Scan for the cell matching the given text and deliver its (X, Y) coordinate at center. 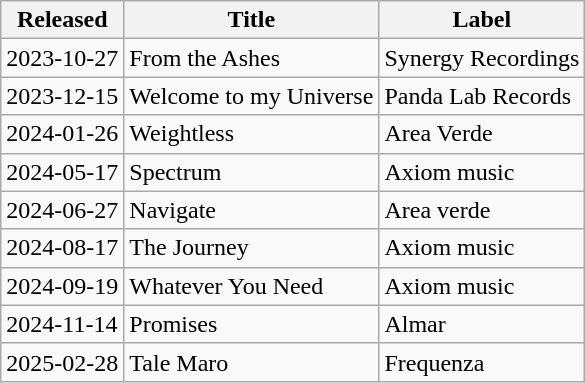
Almar (482, 324)
Frequenza (482, 362)
2024-09-19 (62, 286)
Navigate (252, 210)
Tale Maro (252, 362)
2024-05-17 (62, 172)
2025-02-28 (62, 362)
2024-01-26 (62, 134)
Promises (252, 324)
Area verde (482, 210)
2024-11-14 (62, 324)
From the Ashes (252, 58)
Panda Lab Records (482, 96)
Synergy Recordings (482, 58)
Whatever You Need (252, 286)
2023-12-15 (62, 96)
2024-06-27 (62, 210)
Area Verde (482, 134)
2024-08-17 (62, 248)
Title (252, 20)
Released (62, 20)
Weightless (252, 134)
Label (482, 20)
The Journey (252, 248)
2023-10-27 (62, 58)
Spectrum (252, 172)
Welcome to my Universe (252, 96)
